Locate the cell with the specified text and output its [X, Y] center coordinate. 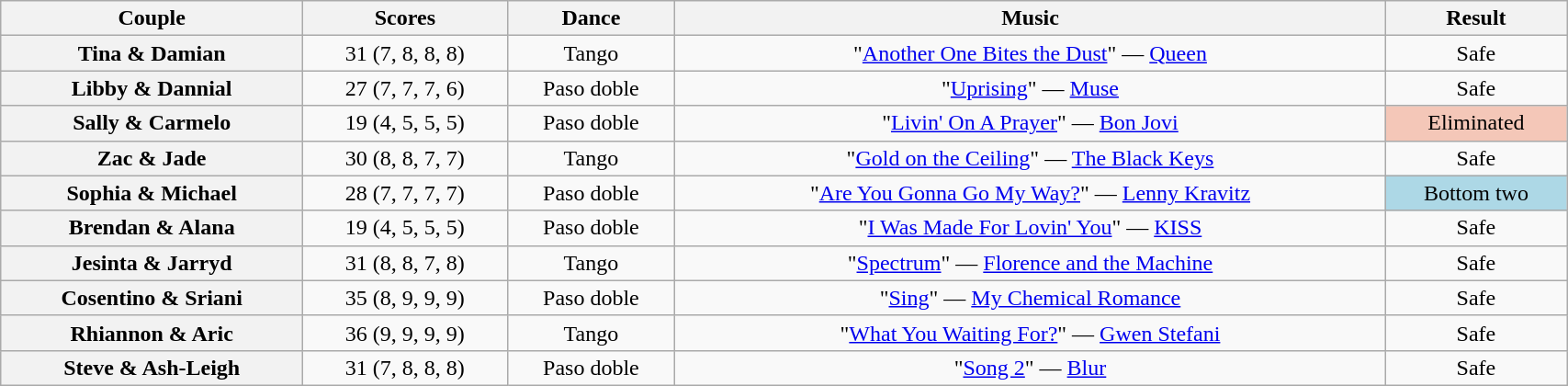
Brendan & Alana [152, 228]
Music [1031, 18]
30 (8, 8, 7, 7) [406, 158]
Eliminated [1475, 123]
Zac & Jade [152, 158]
"Spectrum" — Florence and the Machine [1031, 263]
36 (9, 9, 9, 9) [406, 333]
Result [1475, 18]
28 (7, 7, 7, 7) [406, 193]
Steve & Ash-Leigh [152, 368]
"I Was Made For Lovin' You" — KISS [1031, 228]
Sophia & Michael [152, 193]
"Are You Gonna Go My Way?" — Lenny Kravitz [1031, 193]
Rhiannon & Aric [152, 333]
Sally & Carmelo [152, 123]
"Gold on the Ceiling" — The Black Keys [1031, 158]
Couple [152, 18]
31 (8, 8, 7, 8) [406, 263]
"Another One Bites the Dust" — Queen [1031, 53]
Jesinta & Jarryd [152, 263]
"Song 2" — Blur [1031, 368]
Cosentino & Sriani [152, 298]
Dance [592, 18]
35 (8, 9, 9, 9) [406, 298]
"Sing" — My Chemical Romance [1031, 298]
27 (7, 7, 7, 6) [406, 88]
"Uprising" — Muse [1031, 88]
Scores [406, 18]
"What You Waiting For?" — Gwen Stefani [1031, 333]
Libby & Dannial [152, 88]
Bottom two [1475, 193]
Tina & Damian [152, 53]
"Livin' On A Prayer" — Bon Jovi [1031, 123]
